Provide the (x, y) coordinate of the cell's center where the given text is located.  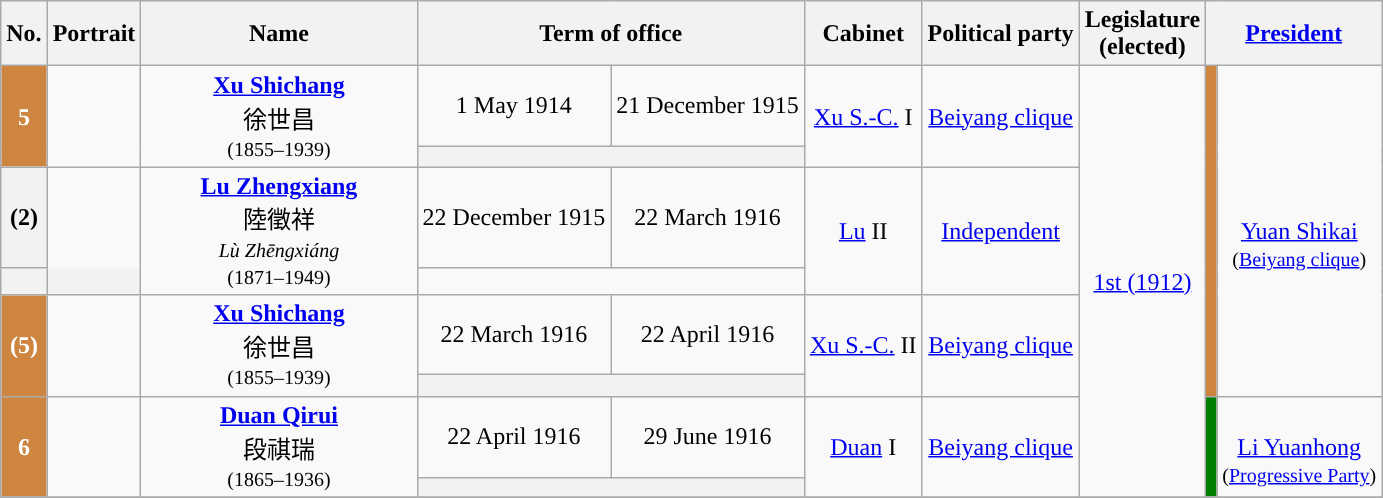
(2) (24, 218)
No. (24, 34)
Political party (1000, 34)
Independent (1000, 231)
Cabinet (863, 34)
Portrait (94, 34)
Xu S.-C. I (863, 116)
1st (1912) (1142, 282)
President (1294, 34)
5 (24, 116)
22 December 1915 (514, 218)
Legislature(elected) (1142, 34)
Lu II (863, 231)
29 June 1916 (708, 437)
Name (279, 34)
Duan Qirui段祺瑞(1865–1936) (279, 446)
(5) (24, 346)
6 (24, 446)
Term of office (610, 34)
Li Yuanhong(Progressive Party) (1300, 446)
Lu Zhengxiang陸徵祥Lù Zhēngxiáng(1871–1949) (279, 231)
Yuan Shikai (Beiyang clique) (1300, 231)
1 May 1914 (514, 106)
Duan I (863, 446)
21 December 1915 (708, 106)
Xu S.-C. II (863, 346)
